From the cell containing the given text, extract its center point as [X, Y] coordinate. 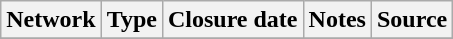
Network [51, 20]
Source [412, 20]
Closure date [232, 20]
Notes [337, 20]
Type [132, 20]
